Locate the cell with the specified text and output its (x, y) center coordinate. 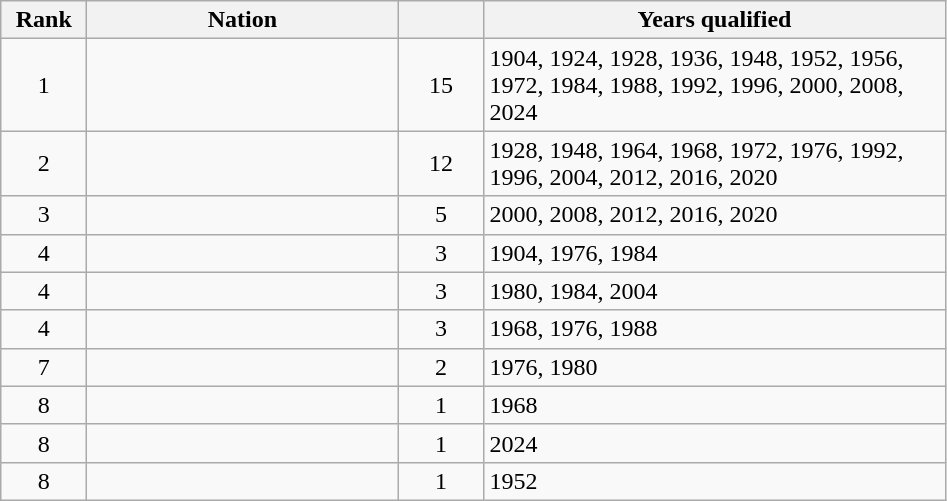
1904, 1924, 1928, 1936, 1948, 1952, 1956, 1972, 1984, 1988, 1992, 1996, 2000, 2008, 2024 (714, 85)
1968 (714, 405)
1968, 1976, 1988 (714, 329)
1976, 1980 (714, 367)
Rank (44, 20)
1928, 1948, 1964, 1968, 1972, 1976, 1992, 1996, 2004, 2012, 2016, 2020 (714, 164)
1980, 1984, 2004 (714, 291)
7 (44, 367)
15 (441, 85)
Nation (242, 20)
2000, 2008, 2012, 2016, 2020 (714, 215)
1952 (714, 481)
12 (441, 164)
1904, 1976, 1984 (714, 253)
Years qualified (714, 20)
5 (441, 215)
2024 (714, 443)
